Locate the cell with the specified text and output its [X, Y] center coordinate. 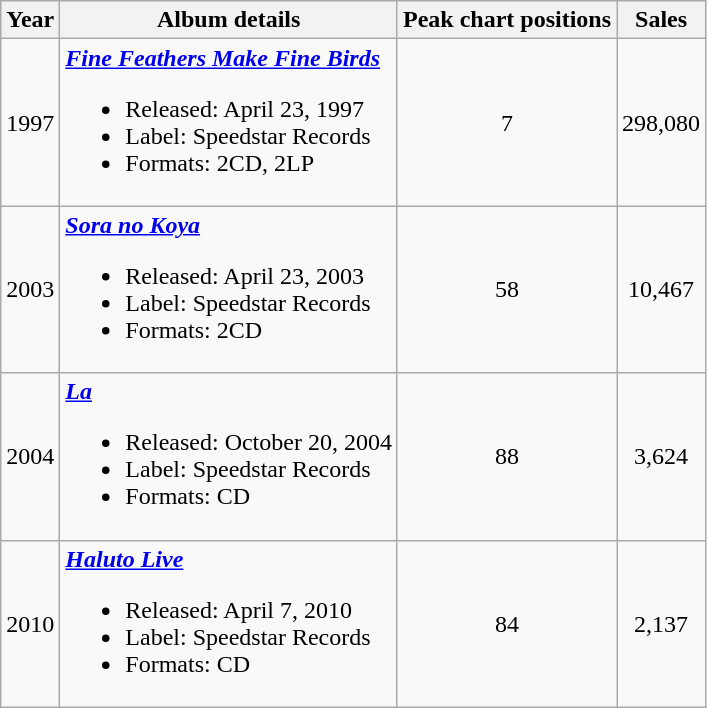
Fine Feathers Make Fine BirdsReleased: April 23, 1997Label: Speedstar RecordsFormats: 2CD, 2LP [229, 122]
2003 [30, 290]
Year [30, 20]
3,624 [662, 456]
10,467 [662, 290]
2004 [30, 456]
88 [506, 456]
Haluto LiveReleased: April 7, 2010Label: Speedstar RecordsFormats: CD [229, 624]
Album details [229, 20]
LaReleased: October 20, 2004Label: Speedstar RecordsFormats: CD [229, 456]
1997 [30, 122]
2,137 [662, 624]
84 [506, 624]
298,080 [662, 122]
7 [506, 122]
Sales [662, 20]
2010 [30, 624]
58 [506, 290]
Peak chart positions [506, 20]
Sora no KoyaReleased: April 23, 2003Label: Speedstar RecordsFormats: 2CD [229, 290]
